Return the [x, y] coordinate for the center point of the cell that contains the specified text.  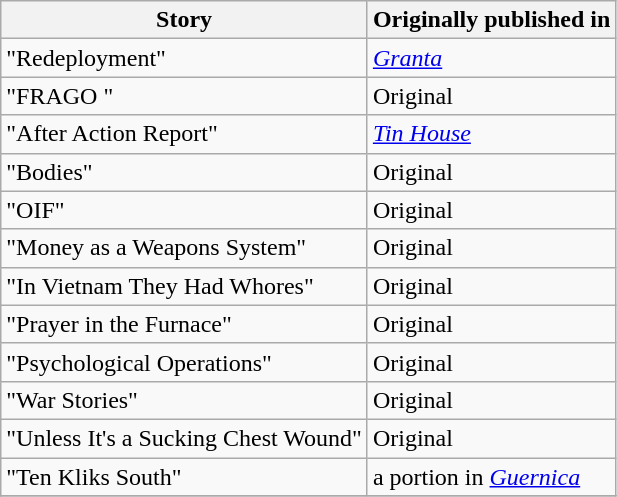
Granta [491, 58]
Tin House [491, 134]
"FRAGO " [184, 96]
"After Action Report" [184, 134]
"OIF" [184, 210]
a portion in Guernica [491, 477]
"Redeployment" [184, 58]
Originally published in [491, 20]
"Bodies" [184, 172]
"Ten Kliks South" [184, 477]
"Money as a Weapons System" [184, 248]
"Unless It's a Sucking Chest Wound" [184, 438]
Story [184, 20]
"In Vietnam They Had Whores" [184, 286]
"Prayer in the Furnace" [184, 324]
"Psychological Operations" [184, 362]
"War Stories" [184, 400]
